For the text-containing cell, return its midpoint in [X, Y] coordinate format. 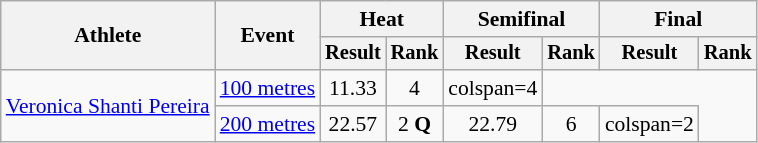
Event [268, 36]
colspan=4 [492, 88]
colspan=2 [650, 124]
4 [415, 88]
200 metres [268, 124]
100 metres [268, 88]
Heat [382, 19]
Final [678, 19]
Athlete [108, 36]
Veronica Shanti Pereira [108, 106]
22.79 [492, 124]
22.57 [353, 124]
11.33 [353, 88]
2 Q [415, 124]
6 [571, 124]
Semifinal [522, 19]
